Provide the (x, y) coordinate of the cell's center where the given text is located.  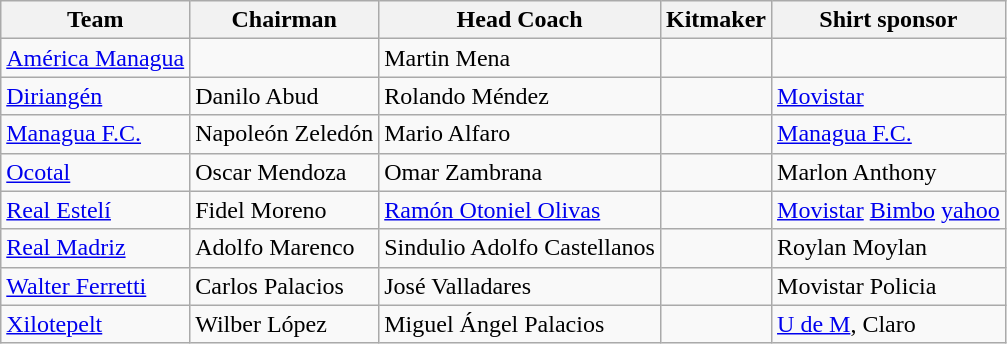
José Valladares (520, 286)
Adolfo Marenco (284, 248)
Movistar Bimbo yahoo (889, 210)
Roylan Moylan (889, 248)
Movistar (889, 96)
Sindulio Adolfo Castellanos (520, 248)
Martin Mena (520, 58)
Oscar Mendoza (284, 172)
Real Estelí (96, 210)
Chairman (284, 20)
Fidel Moreno (284, 210)
Napoleón Zeledón (284, 134)
Miguel Ángel Palacios (520, 324)
Omar Zambrana (520, 172)
Kitmaker (716, 20)
Walter Ferretti (96, 286)
Danilo Abud (284, 96)
Rolando Méndez (520, 96)
Head Coach (520, 20)
Shirt sponsor (889, 20)
Xilotepelt (96, 324)
Ramón Otoniel Olivas (520, 210)
Real Madriz (96, 248)
Diriangén (96, 96)
América Managua (96, 58)
Wilber López (284, 324)
Carlos Palacios (284, 286)
Ocotal (96, 172)
Movistar Policia (889, 286)
Mario Alfaro (520, 134)
Marlon Anthony (889, 172)
U de M, Claro (889, 324)
Team (96, 20)
